Provide the [x, y] coordinate of the cell's center where the given text is located.  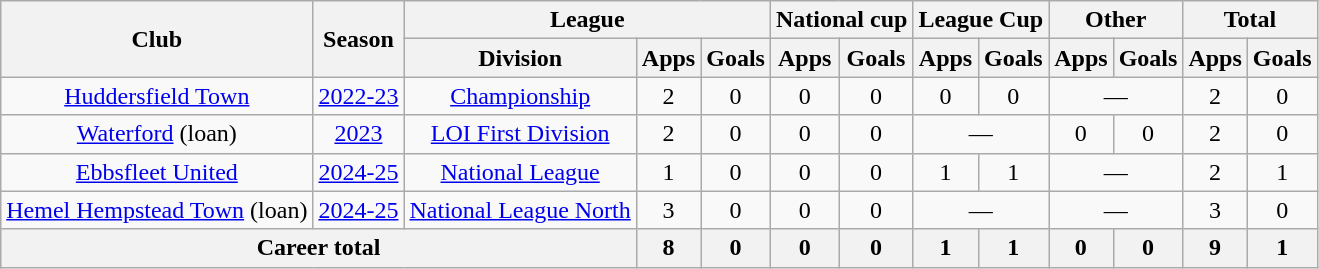
League Cup [981, 20]
Total [1250, 20]
Division [520, 58]
9 [1215, 248]
Hemel Hempstead Town (loan) [157, 210]
Club [157, 39]
Championship [520, 96]
National League North [520, 210]
LOI First Division [520, 134]
2023 [358, 134]
2022-23 [358, 96]
Season [358, 39]
National League [520, 172]
Waterford (loan) [157, 134]
League [587, 20]
8 [668, 248]
Career total [319, 248]
Huddersfield Town [157, 96]
Ebbsfleet United [157, 172]
National cup [841, 20]
Other [1116, 20]
